Extract the (x, y) coordinate from the center of the cell holding the provided text.  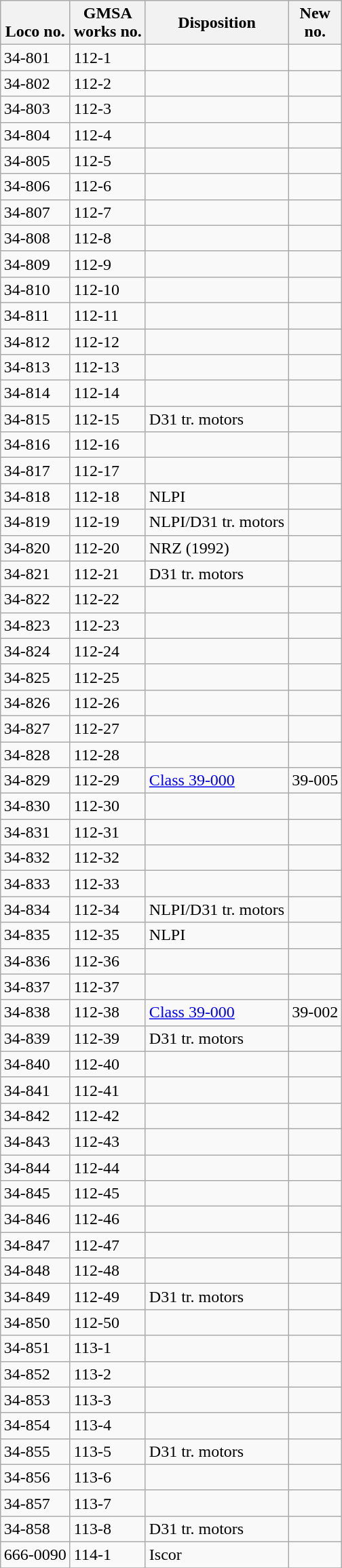
34-841 (35, 1090)
34-813 (35, 368)
34-843 (35, 1141)
34-834 (35, 909)
34-828 (35, 755)
34-835 (35, 935)
112-23 (107, 625)
34-822 (35, 600)
34-845 (35, 1194)
113-6 (107, 1477)
34-836 (35, 961)
112-3 (107, 109)
34-811 (35, 315)
112-14 (107, 393)
34-839 (35, 1038)
112-45 (107, 1194)
34-810 (35, 290)
112-22 (107, 600)
112-39 (107, 1038)
34-825 (35, 677)
39-002 (315, 1013)
34-858 (35, 1529)
112-4 (107, 135)
112-37 (107, 987)
34-806 (35, 187)
112-25 (107, 677)
34-857 (35, 1503)
34-830 (35, 806)
112-11 (107, 315)
112-26 (107, 703)
34-803 (35, 109)
112-5 (107, 161)
Iscor (216, 1554)
34-838 (35, 1013)
112-33 (107, 884)
34-801 (35, 58)
112-32 (107, 858)
113-4 (107, 1426)
112-15 (107, 419)
112-49 (107, 1297)
Loco no. (35, 23)
34-827 (35, 728)
34-853 (35, 1400)
112-48 (107, 1271)
112-1 (107, 58)
112-6 (107, 187)
113-7 (107, 1503)
112-17 (107, 471)
34-826 (35, 703)
34-824 (35, 651)
34-837 (35, 987)
34-847 (35, 1245)
34-809 (35, 264)
34-829 (35, 781)
112-20 (107, 548)
34-814 (35, 393)
112-21 (107, 574)
34-856 (35, 1477)
114-1 (107, 1554)
34-831 (35, 832)
112-35 (107, 935)
Disposition (216, 23)
666-0090 (35, 1554)
112-46 (107, 1219)
34-804 (35, 135)
34-818 (35, 496)
Newno. (315, 23)
34-855 (35, 1451)
112-10 (107, 290)
112-47 (107, 1245)
34-854 (35, 1426)
112-28 (107, 755)
34-805 (35, 161)
112-27 (107, 728)
34-833 (35, 884)
113-3 (107, 1400)
112-2 (107, 83)
39-005 (315, 781)
112-24 (107, 651)
34-850 (35, 1322)
113-5 (107, 1451)
112-36 (107, 961)
112-13 (107, 368)
34-844 (35, 1167)
34-823 (35, 625)
34-840 (35, 1064)
34-832 (35, 858)
112-50 (107, 1322)
112-19 (107, 522)
112-31 (107, 832)
34-802 (35, 83)
113-2 (107, 1374)
34-848 (35, 1271)
112-12 (107, 341)
34-808 (35, 238)
34-846 (35, 1219)
34-821 (35, 574)
112-41 (107, 1090)
34-816 (35, 445)
34-807 (35, 212)
112-38 (107, 1013)
112-9 (107, 264)
113-1 (107, 1348)
34-852 (35, 1374)
34-851 (35, 1348)
112-43 (107, 1141)
34-815 (35, 419)
113-8 (107, 1529)
34-819 (35, 522)
112-30 (107, 806)
112-34 (107, 909)
34-820 (35, 548)
GMSAworks no. (107, 23)
112-18 (107, 496)
34-849 (35, 1297)
34-842 (35, 1116)
NRZ (1992) (216, 548)
34-812 (35, 341)
112-8 (107, 238)
112-16 (107, 445)
112-44 (107, 1167)
112-42 (107, 1116)
112-40 (107, 1064)
112-29 (107, 781)
112-7 (107, 212)
34-817 (35, 471)
